Return [x, y] of the center of cell containing provided text 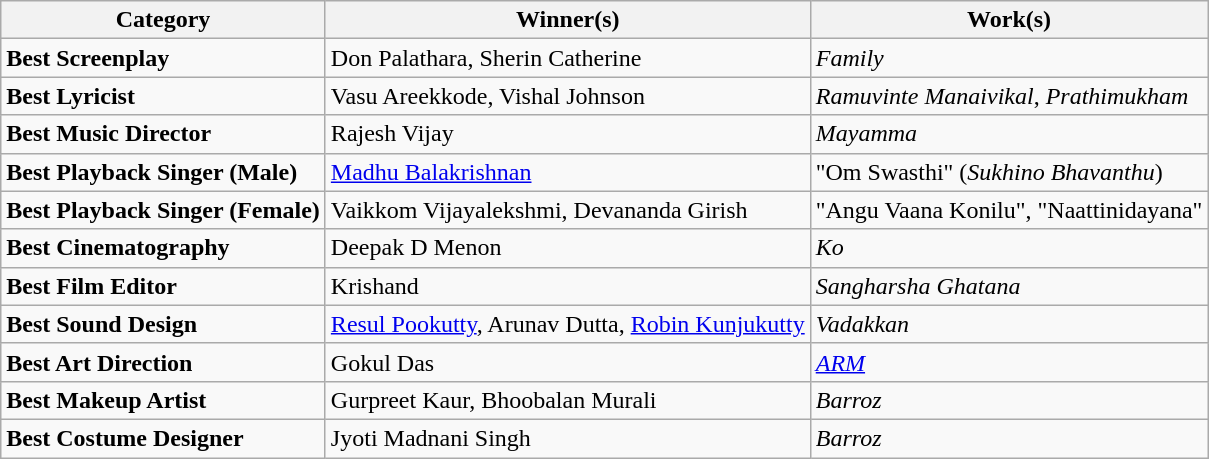
Best Music Director [164, 134]
Best Costume Designer [164, 438]
Jyoti Madnani Singh [568, 438]
Gurpreet Kaur, Bhoobalan Murali [568, 400]
Winner(s) [568, 20]
ARM [1009, 362]
Don Palathara, Sherin Catherine [568, 58]
Ramuvinte Manaivikal, Prathimukham [1009, 96]
Best Makeup Artist [164, 400]
Sangharsha Ghatana [1009, 286]
Best Film Editor [164, 286]
Resul Pookutty, Arunav Dutta, Robin Kunjukutty [568, 324]
"Om Swasthi" (Sukhino Bhavanthu) [1009, 172]
Ko [1009, 248]
Best Art Direction [164, 362]
Best Lyricist [164, 96]
Madhu Balakrishnan [568, 172]
Work(s) [1009, 20]
Krishand [568, 286]
Family [1009, 58]
"Angu Vaana Konilu", "Naattinidayana" [1009, 210]
Vadakkan [1009, 324]
Rajesh Vijay [568, 134]
Vasu Areekkode, Vishal Johnson [568, 96]
Vaikkom Vijayalekshmi, Devananda Girish [568, 210]
Gokul Das [568, 362]
Best Playback Singer (Male) [164, 172]
Best Sound Design [164, 324]
Mayamma [1009, 134]
Deepak D Menon [568, 248]
Best Playback Singer (Female) [164, 210]
Best Screenplay [164, 58]
Category [164, 20]
Best Cinematography [164, 248]
